Scan for the cell matching the given text and deliver its (x, y) coordinate at center. 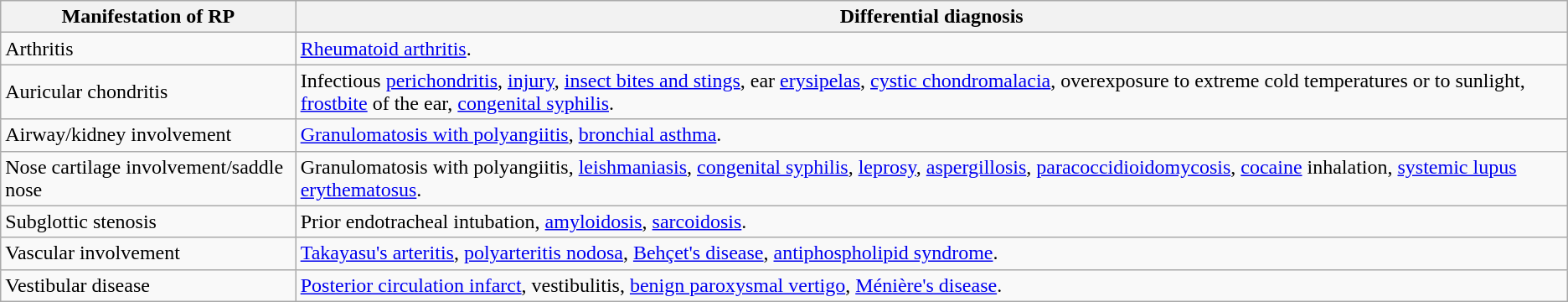
Vascular involvement (148, 253)
Rheumatoid arthritis. (931, 49)
Granulomatosis with polyangiitis, bronchial asthma. (931, 135)
Arthritis (148, 49)
Auricular chondritis (148, 92)
Nose cartilage involvement/saddle nose (148, 178)
Takayasu's arteritis, polyarteritis nodosa, Behçet's disease, antiphospholipid syndrome. (931, 253)
Subglottic stenosis (148, 221)
Posterior circulation infarct, vestibulitis, benign paroxysmal vertigo, Ménière's disease. (931, 285)
Differential diagnosis (931, 17)
Manifestation of RP (148, 17)
Airway/kidney involvement (148, 135)
Vestibular disease (148, 285)
Prior endotracheal intubation, amyloidosis, sarcoidosis. (931, 221)
